Scan for the cell matching the given text and deliver its (X, Y) coordinate at center. 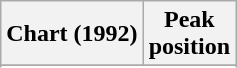
Peakposition (189, 34)
Chart (1992) (72, 34)
